Search for the cell housing the specified text and yield its [X, Y] center coordinate. 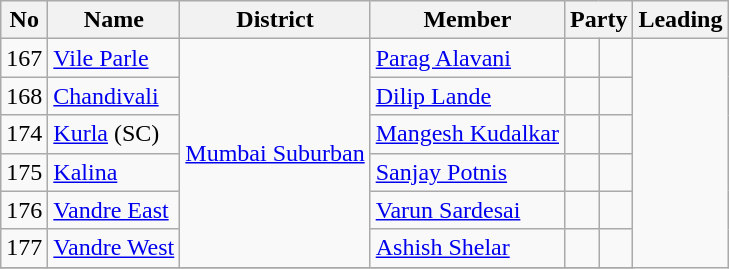
Ashish Shelar [467, 248]
District [275, 20]
Sanjay Potnis [467, 172]
Kurla (SC) [114, 134]
174 [24, 134]
Leading [680, 20]
175 [24, 172]
No [24, 20]
Varun Sardesai [467, 210]
Kalina [114, 172]
Dilip Lande [467, 96]
168 [24, 96]
Vandre West [114, 248]
Vile Parle [114, 58]
Vandre East [114, 210]
Parag Alavani [467, 58]
176 [24, 210]
Name [114, 20]
Chandivali [114, 96]
177 [24, 248]
Party [599, 20]
Mangesh Kudalkar [467, 134]
Mumbai Suburban [275, 153]
Member [467, 20]
167 [24, 58]
